Locate the cell with the specified text and output its [X, Y] center coordinate. 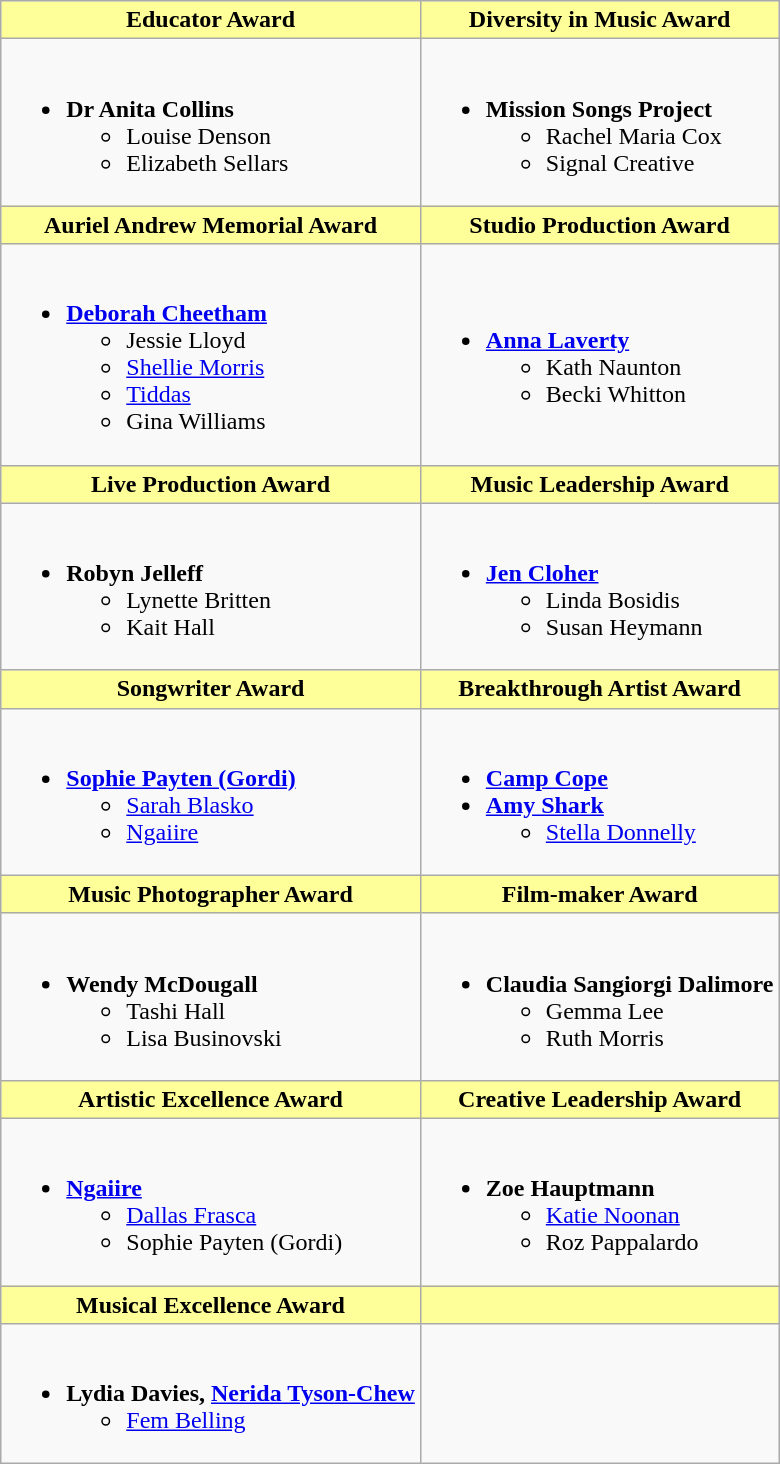
Artistic Excellence Award [211, 1099]
Jen CloherLinda BosidisSusan Heymann [600, 586]
Zoe HauptmannKatie NoonanRoz Pappalardo [600, 1202]
Studio Production Award [600, 225]
Creative Leadership Award [600, 1099]
Lydia Davies, Nerida Tyson-ChewFem Belling [211, 1394]
Camp CopeAmy SharkStella Donnelly [600, 792]
Robyn JelleffLynette BrittenKait Hall [211, 586]
Dr Anita CollinsLouise DensonElizabeth Sellars [211, 122]
Breakthrough Artist Award [600, 689]
Diversity in Music Award [600, 20]
Sophie Payten (Gordi)Sarah BlaskoNgaiire [211, 792]
Music Photographer Award [211, 894]
Mission Songs ProjectRachel Maria CoxSignal Creative [600, 122]
Auriel Andrew Memorial Award [211, 225]
Wendy McDougallTashi HallLisa Businovski [211, 996]
Claudia Sangiorgi DalimoreGemma LeeRuth Morris [600, 996]
Live Production Award [211, 484]
Educator Award [211, 20]
Songwriter Award [211, 689]
NgaiireDallas FrascaSophie Payten (Gordi) [211, 1202]
Deborah CheethamJessie LloydShellie MorrisTiddasGina Williams [211, 354]
Film-maker Award [600, 894]
Musical Excellence Award [211, 1305]
Anna LavertyKath NauntonBecki Whitton [600, 354]
Music Leadership Award [600, 484]
